Provide the (X, Y) coordinate of the cell's center where the given text is located.  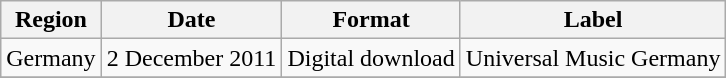
Germany (51, 58)
Region (51, 20)
Format (371, 20)
Label (593, 20)
Universal Music Germany (593, 58)
Date (192, 20)
2 December 2011 (192, 58)
Digital download (371, 58)
